Provide the [x, y] coordinate of the cell's center where the given text is located.  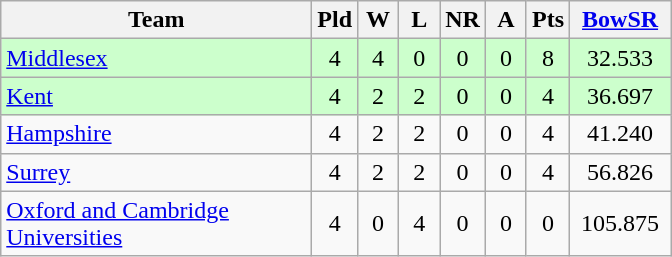
105.875 [620, 224]
Pts [548, 20]
36.697 [620, 96]
Pld [335, 20]
32.533 [620, 58]
8 [548, 58]
Kent [156, 96]
Middlesex [156, 58]
NR [463, 20]
56.826 [620, 172]
Surrey [156, 172]
41.240 [620, 134]
W [378, 20]
Oxford and Cambridge Universities [156, 224]
Team [156, 20]
A [506, 20]
BowSR [620, 20]
Hampshire [156, 134]
L [420, 20]
